Locate the cell with the specified text and output its (X, Y) center coordinate. 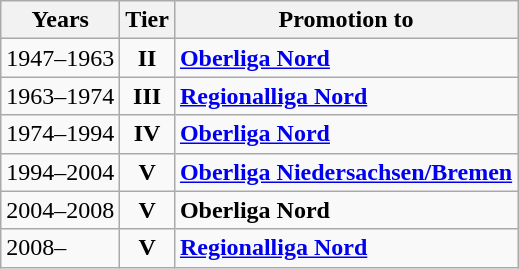
Oberliga Niedersachsen/Bremen (346, 172)
II (148, 58)
Tier (148, 20)
2004–2008 (60, 210)
Years (60, 20)
1947–1963 (60, 58)
Promotion to (346, 20)
2008– (60, 248)
III (148, 96)
1963–1974 (60, 96)
IV (148, 134)
1974–1994 (60, 134)
1994–2004 (60, 172)
